Pinpoint the cell where the given text exists, returning its (X, Y) midpoint coordinate. 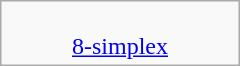
8-simplex (120, 34)
